Provide the [x, y] coordinate of the cell's center where the given text is located.  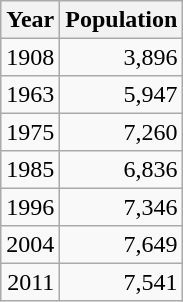
5,947 [122, 94]
1963 [30, 94]
7,649 [122, 244]
1975 [30, 132]
1985 [30, 170]
1908 [30, 56]
1996 [30, 206]
2011 [30, 282]
7,260 [122, 132]
2004 [30, 244]
7,541 [122, 282]
Year [30, 20]
6,836 [122, 170]
3,896 [122, 56]
7,346 [122, 206]
Population [122, 20]
